Detect which cell encompasses the target text, then output its (x, y) center coordinate. 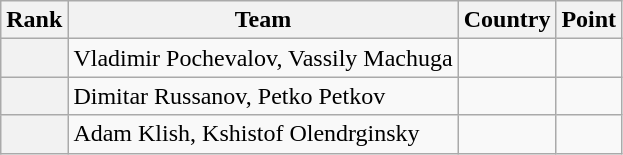
Team (263, 20)
Dimitar Russanov, Petko Petkov (263, 96)
Point (589, 20)
Adam Klish, Kshistof Olendrginsky (263, 134)
Rank (34, 20)
Vladimir Pochevalov, Vassily Machuga (263, 58)
Country (507, 20)
